From the cell containing the given text, extract its center point as (x, y) coordinate. 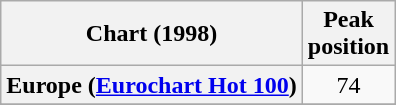
Chart (1998) (152, 34)
Peakposition (348, 34)
Europe (Eurochart Hot 100) (152, 85)
74 (348, 85)
